Return (X, Y) of the center of cell containing provided text 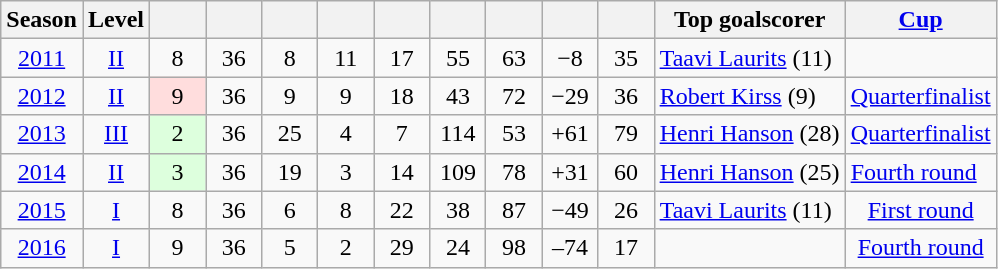
2014 (42, 172)
4 (346, 134)
+61 (570, 134)
−29 (570, 96)
78 (514, 172)
Henri Hanson (25) (750, 172)
55 (458, 58)
72 (514, 96)
25 (290, 134)
63 (514, 58)
26 (626, 210)
2013 (42, 134)
−8 (570, 58)
6 (290, 210)
Robert Kirss (9) (750, 96)
+31 (570, 172)
Season (42, 20)
35 (626, 58)
60 (626, 172)
Cup (920, 20)
98 (514, 248)
19 (290, 172)
53 (514, 134)
2016 (42, 248)
Level (116, 20)
2015 (42, 210)
22 (402, 210)
−49 (570, 210)
III (116, 134)
11 (346, 58)
2011 (42, 58)
7 (402, 134)
–74 (570, 248)
5 (290, 248)
First round (920, 210)
24 (458, 248)
18 (402, 96)
79 (626, 134)
29 (402, 248)
114 (458, 134)
Top goalscorer (750, 20)
Henri Hanson (28) (750, 134)
2012 (42, 96)
43 (458, 96)
38 (458, 210)
109 (458, 172)
87 (514, 210)
14 (402, 172)
